Find where the given text appears and provide that cell's center as [x, y] coordinate. 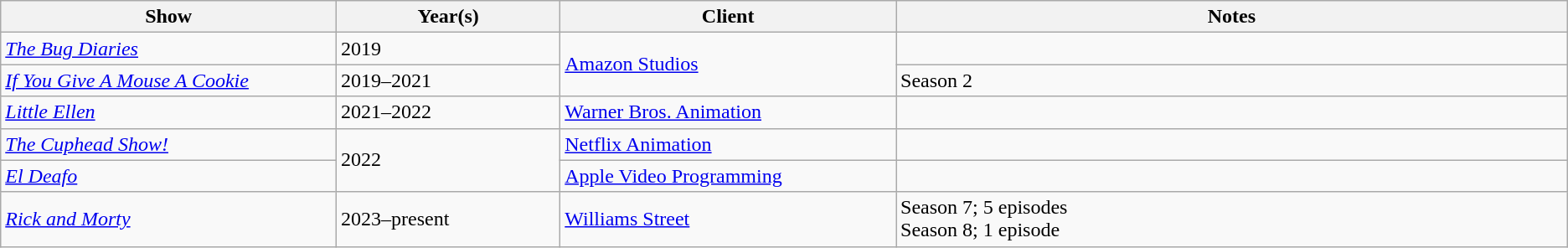
Show [169, 17]
Warner Bros. Animation [729, 112]
Year(s) [449, 17]
The Bug Diaries [169, 49]
The Cuphead Show! [169, 144]
2023–present [449, 220]
Williams Street [729, 220]
Season 7; 5 episodesSeason 8; 1 episode [1232, 220]
2019–2021 [449, 80]
2019 [449, 49]
Little Ellen [169, 112]
Apple Video Programming [729, 176]
Netflix Animation [729, 144]
Amazon Studios [729, 65]
Season 2 [1232, 80]
Client [729, 17]
If You Give A Mouse A Cookie [169, 80]
2022 [449, 160]
El Deafo [169, 176]
Notes [1232, 17]
2021–2022 [449, 112]
Rick and Morty [169, 220]
